Return (X, Y) of the center of cell containing provided text 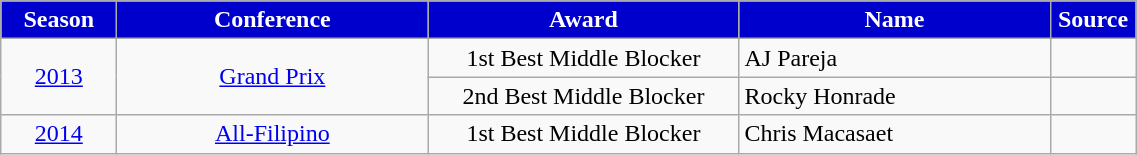
2013 (59, 77)
Grand Prix (272, 77)
Name (894, 20)
2nd Best Middle Blocker (584, 96)
Conference (272, 20)
2014 (59, 134)
AJ Pareja (894, 58)
Rocky Honrade (894, 96)
Source (1093, 20)
Season (59, 20)
All-Filipino (272, 134)
Award (584, 20)
Chris Macasaet (894, 134)
